Detect which cell encompasses the target text, then output its (x, y) center coordinate. 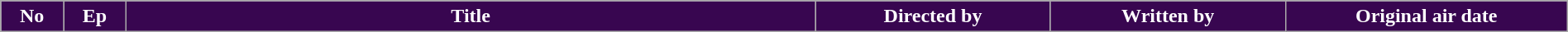
Ep (95, 16)
Written by (1168, 16)
Title (471, 16)
Directed by (933, 16)
Original air date (1426, 16)
No (32, 16)
